Return the [X, Y] coordinate for the center point of the cell that contains the specified text.  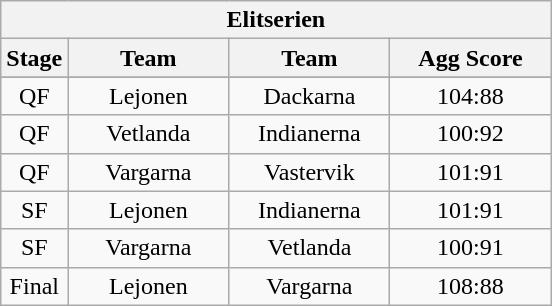
100:91 [470, 248]
Vastervik [310, 172]
100:92 [470, 134]
104:88 [470, 96]
108:88 [470, 286]
Stage [34, 58]
Agg Score [470, 58]
Final [34, 286]
Dackarna [310, 96]
Elitserien [276, 20]
